Pinpoint the cell where the given text exists, returning its [X, Y] midpoint coordinate. 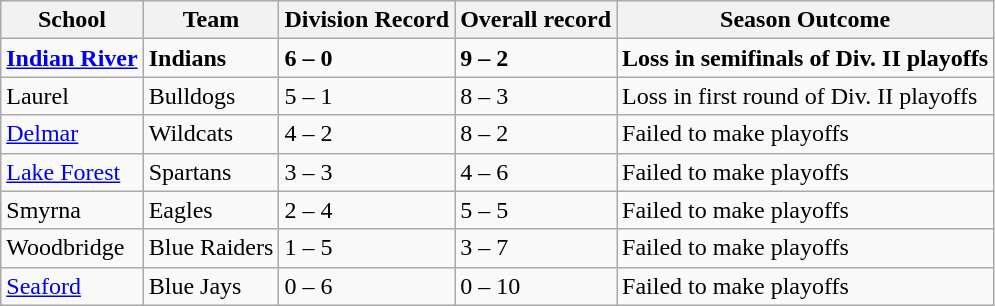
Season Outcome [806, 20]
4 – 6 [536, 172]
9 – 2 [536, 58]
1 – 5 [367, 248]
4 – 2 [367, 134]
Eagles [211, 210]
Indian River [72, 58]
School [72, 20]
3 – 3 [367, 172]
Indians [211, 58]
Smyrna [72, 210]
5 – 5 [536, 210]
Overall record [536, 20]
Bulldogs [211, 96]
0 – 10 [536, 286]
5 – 1 [367, 96]
Lake Forest [72, 172]
8 – 3 [536, 96]
Delmar [72, 134]
Loss in first round of Div. II playoffs [806, 96]
Blue Jays [211, 286]
8 – 2 [536, 134]
Seaford [72, 286]
Woodbridge [72, 248]
Blue Raiders [211, 248]
Loss in semifinals of Div. II playoffs [806, 58]
Laurel [72, 96]
Team [211, 20]
6 – 0 [367, 58]
Division Record [367, 20]
2 – 4 [367, 210]
0 – 6 [367, 286]
3 – 7 [536, 248]
Spartans [211, 172]
Wildcats [211, 134]
